Detect which cell encompasses the target text, then output its [x, y] center coordinate. 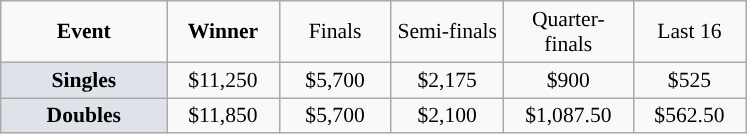
$1,087.50 [568, 116]
$11,850 [223, 116]
$900 [568, 80]
Event [84, 32]
$11,250 [223, 80]
Last 16 [689, 32]
Semi-finals [447, 32]
Doubles [84, 116]
Singles [84, 80]
$562.50 [689, 116]
$2,175 [447, 80]
$525 [689, 80]
$2,100 [447, 116]
Quarter-finals [568, 32]
Winner [223, 32]
Finals [335, 32]
